Scan for the cell matching the given text and deliver its [x, y] coordinate at center. 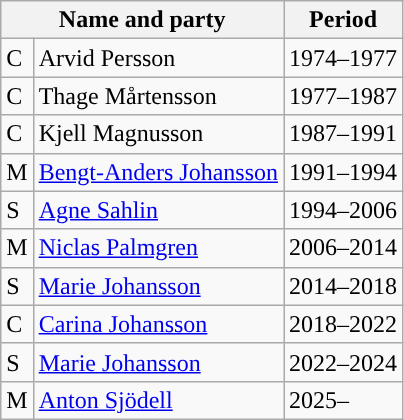
2022–2024 [344, 362]
Bengt-Anders Johansson [158, 172]
Carina Johansson [158, 324]
Name and party [142, 20]
2006–2014 [344, 248]
Agne Sahlin [158, 210]
1991–1994 [344, 172]
2025– [344, 400]
Thage Mårtensson [158, 96]
Kjell Magnusson [158, 134]
Niclas Palmgren [158, 248]
1987–1991 [344, 134]
Arvid Persson [158, 58]
Period [344, 20]
2014–2018 [344, 286]
1977–1987 [344, 96]
Anton Sjödell [158, 400]
1974–1977 [344, 58]
2018–2022 [344, 324]
1994–2006 [344, 210]
